Determine the [X, Y] coordinate at the center of the cell enclosing the given text.  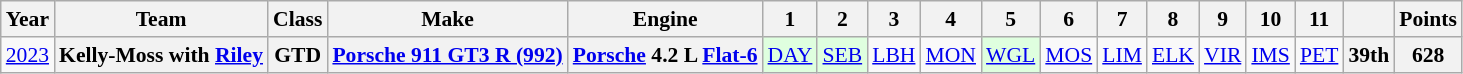
11 [1320, 19]
5 [1010, 19]
Porsche 4.2 L Flat-6 [666, 55]
Year [28, 19]
LBH [894, 55]
Porsche 911 GT3 R (992) [447, 55]
Make [447, 19]
ELK [1173, 55]
MON [952, 55]
2 [842, 19]
Kelly-Moss with Riley [161, 55]
8 [1173, 19]
GTD [298, 55]
Team [161, 19]
9 [1222, 19]
Engine [666, 19]
WGL [1010, 55]
VIR [1222, 55]
PET [1320, 55]
MOS [1068, 55]
3 [894, 19]
39th [1368, 55]
DAY [790, 55]
2023 [28, 55]
1 [790, 19]
LIM [1122, 55]
4 [952, 19]
SEB [842, 55]
6 [1068, 19]
628 [1428, 55]
Class [298, 19]
Points [1428, 19]
IMS [1270, 55]
10 [1270, 19]
7 [1122, 19]
